Scan for the cell matching the given text and deliver its (x, y) coordinate at center. 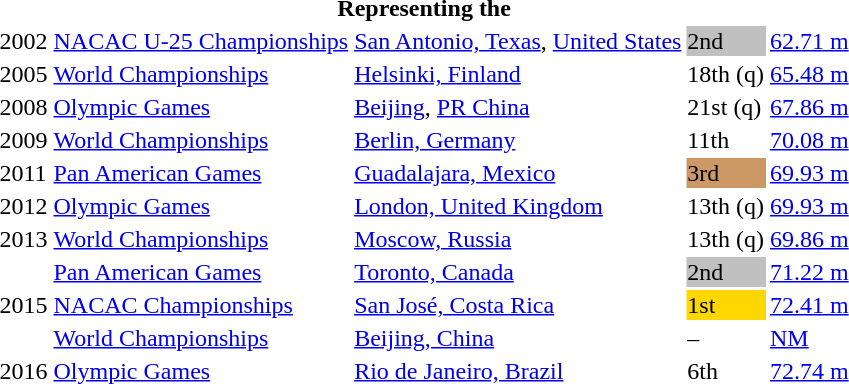
Beijing, PR China (518, 107)
Helsinki, Finland (518, 74)
11th (726, 140)
3rd (726, 173)
Guadalajara, Mexico (518, 173)
Moscow, Russia (518, 239)
London, United Kingdom (518, 206)
Berlin, Germany (518, 140)
Beijing, China (518, 338)
21st (q) (726, 107)
San Antonio, Texas, United States (518, 41)
1st (726, 305)
NACAC Championships (201, 305)
18th (q) (726, 74)
– (726, 338)
Toronto, Canada (518, 272)
NACAC U-25 Championships (201, 41)
San José, Costa Rica (518, 305)
